Identify which cell holds the provided text, then report its (x, y) central coordinate. 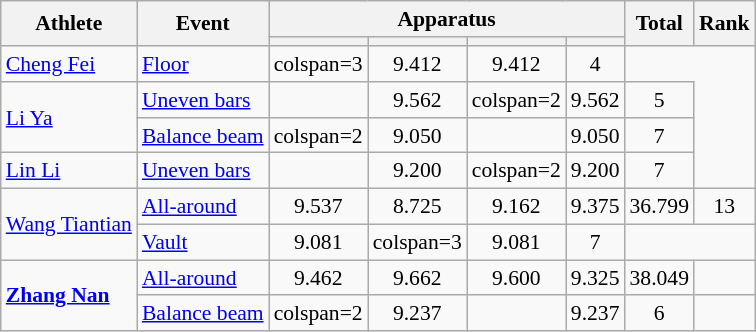
Rank (724, 24)
Li Ya (69, 118)
Apparatus (447, 19)
Wang Tiantian (69, 224)
38.049 (660, 278)
Total (660, 24)
5 (660, 100)
Floor (203, 64)
Vault (203, 243)
9.162 (516, 207)
9.325 (596, 278)
Event (203, 24)
13 (724, 207)
6 (660, 314)
9.462 (318, 278)
8.725 (418, 207)
4 (596, 64)
Cheng Fei (69, 64)
9.662 (418, 278)
9.537 (318, 207)
Zhang Nan (69, 296)
36.799 (660, 207)
9.600 (516, 278)
9.375 (596, 207)
Lin Li (69, 171)
Athlete (69, 24)
